Find where the given text appears and provide that cell's center as (X, Y) coordinate. 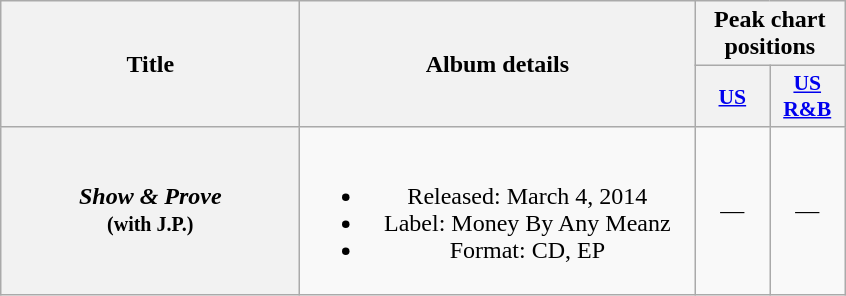
Album details (498, 64)
US R&B (808, 96)
US (732, 96)
Title (150, 64)
Released: March 4, 2014Label: Money By Any MeanzFormat: CD, EP (498, 210)
Peak chart positions (770, 34)
Show & Prove(with J.P.) (150, 210)
